Detect which cell encompasses the target text, then output its (X, Y) center coordinate. 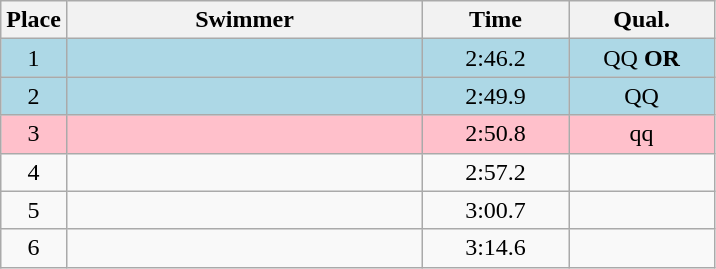
1 (34, 58)
2:50.8 (496, 134)
QQ (642, 96)
QQ OR (642, 58)
Swimmer (244, 20)
2:46.2 (496, 58)
2:57.2 (496, 172)
2 (34, 96)
5 (34, 210)
4 (34, 172)
Time (496, 20)
3:14.6 (496, 248)
6 (34, 248)
3:00.7 (496, 210)
qq (642, 134)
3 (34, 134)
Qual. (642, 20)
2:49.9 (496, 96)
Place (34, 20)
